Identify which cell holds the provided text, then report its (X, Y) central coordinate. 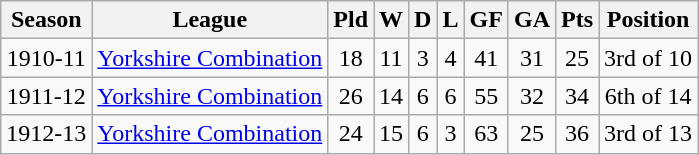
14 (392, 96)
Pts (578, 20)
34 (578, 96)
GA (532, 20)
Pld (351, 20)
63 (486, 134)
24 (351, 134)
11 (392, 58)
55 (486, 96)
D (423, 20)
1910-11 (46, 58)
32 (532, 96)
36 (578, 134)
31 (532, 58)
1912-13 (46, 134)
GF (486, 20)
3rd of 10 (648, 58)
26 (351, 96)
41 (486, 58)
4 (450, 58)
18 (351, 58)
Season (46, 20)
6th of 14 (648, 96)
League (210, 20)
L (450, 20)
3rd of 13 (648, 134)
Position (648, 20)
W (392, 20)
1911-12 (46, 96)
15 (392, 134)
